Scan for the cell matching the given text and deliver its (X, Y) coordinate at center. 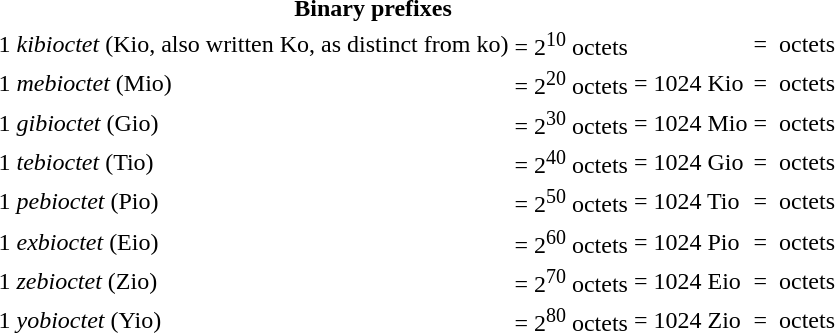
= 250 octets (572, 202)
= 1024 Kio (690, 83)
= 260 octets (572, 241)
= 1024 Tio (690, 202)
= 1024 Pio (690, 241)
= 1024 Eio (690, 281)
= 270 octets (572, 281)
= 240 octets (572, 162)
= 220 octets (572, 83)
= 1024 Gio (690, 162)
= 210 octets (631, 44)
= 1024 Mio (690, 123)
= 230 octets (572, 123)
